Output the [x, y] coordinate of the center of the cell containing the given text.  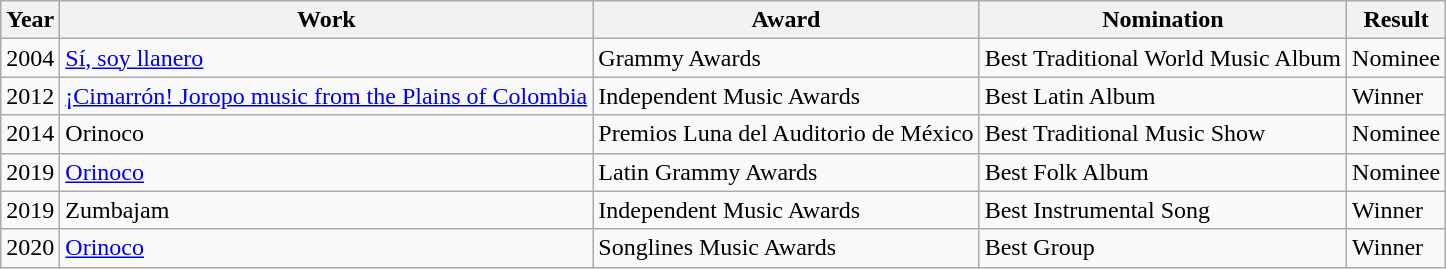
2020 [30, 248]
Grammy Awards [786, 58]
¡Cimarrón! Joropo music from the Plains of Colombia [326, 96]
Award [786, 20]
Best Folk Album [1162, 172]
Latin Grammy Awards [786, 172]
2004 [30, 58]
Zumbajam [326, 210]
2012 [30, 96]
Songlines Music Awards [786, 248]
Best Group [1162, 248]
Nomination [1162, 20]
Premios Luna del Auditorio de México [786, 134]
Year [30, 20]
Best Instrumental Song [1162, 210]
Sí, soy llanero [326, 58]
Best Latin Album [1162, 96]
Best Traditional World Music Album [1162, 58]
Best Traditional Music Show [1162, 134]
Work [326, 20]
Result [1396, 20]
2014 [30, 134]
